Find where the given text appears and provide that cell's center as (X, Y) coordinate. 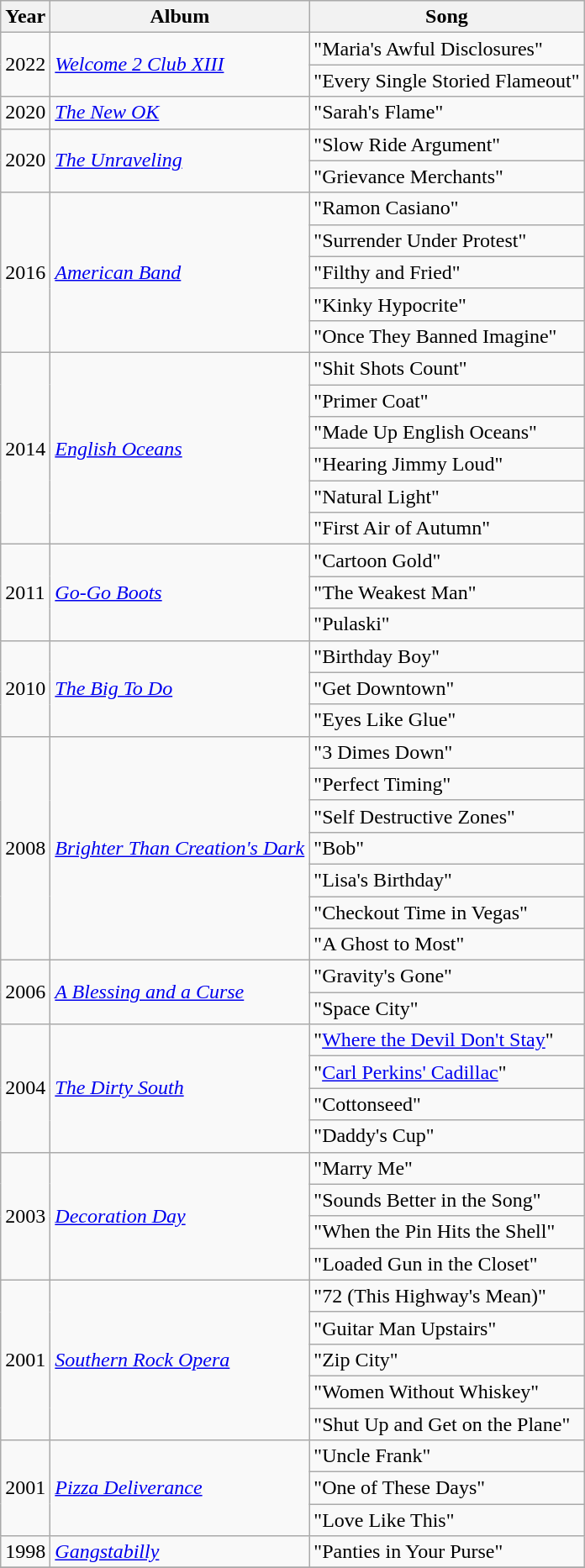
"Once They Banned Imagine" (447, 336)
"One of These Days" (447, 1488)
"Carl Perkins' Cadillac" (447, 1072)
"Kinky Hypocrite" (447, 304)
Go-Go Boots (180, 592)
"Bob" (447, 848)
"The Weakest Man" (447, 592)
2022 (25, 65)
"A Ghost to Most" (447, 944)
Song (447, 17)
"Ramon Casiano" (447, 208)
"Get Downtown" (447, 688)
"Pulaski" (447, 624)
"Surrender Under Protest" (447, 240)
Welcome 2 Club XIII (180, 65)
"Daddy's Cup" (447, 1136)
Year (25, 17)
"Space City" (447, 1008)
The Big To Do (180, 688)
The Unraveling (180, 160)
"Cartoon Gold" (447, 560)
"Panties in Your Purse" (447, 1552)
"Uncle Frank" (447, 1456)
2004 (25, 1088)
"Shut Up and Get on the Plane" (447, 1424)
"Checkout Time in Vegas" (447, 912)
2016 (25, 272)
2011 (25, 592)
2006 (25, 992)
"Lisa's Birthday" (447, 880)
"First Air of Autumn" (447, 529)
Album (180, 17)
Decoration Day (180, 1216)
"Eyes Like Glue" (447, 720)
"Guitar Man Upstairs" (447, 1328)
"Primer Coat" (447, 401)
"Love Like This" (447, 1520)
"Shit Shots Count" (447, 368)
Gangstabilly (180, 1552)
"Maria's Awful Disclosures" (447, 49)
"Natural Light" (447, 497)
"Self Destructive Zones" (447, 816)
1998 (25, 1552)
American Band (180, 272)
"When the Pin Hits the Shell" (447, 1232)
"Gravity's Gone" (447, 976)
"Filthy and Fried" (447, 272)
Southern Rock Opera (180, 1360)
"Grievance Merchants" (447, 176)
Pizza Deliverance (180, 1488)
Brighter Than Creation's Dark (180, 848)
"Loaded Gun in the Closet" (447, 1264)
2014 (25, 448)
"Where the Devil Don't Stay" (447, 1040)
"Sounds Better in the Song" (447, 1200)
2003 (25, 1216)
"3 Dimes Down" (447, 752)
"Hearing Jimmy Loud" (447, 465)
2010 (25, 688)
"Every Single Storied Flameout" (447, 81)
The New OK (180, 113)
"Marry Me" (447, 1168)
The Dirty South (180, 1088)
"Made Up English Oceans" (447, 433)
"Zip City" (447, 1360)
"Birthday Boy" (447, 656)
"Sarah's Flame" (447, 113)
2008 (25, 848)
English Oceans (180, 448)
"Women Without Whiskey" (447, 1392)
"Perfect Timing" (447, 784)
"Cottonseed" (447, 1104)
"72 (This Highway's Mean)" (447, 1296)
A Blessing and a Curse (180, 992)
"Slow Ride Argument" (447, 145)
